From the cell containing the given text, extract its center point as [x, y] coordinate. 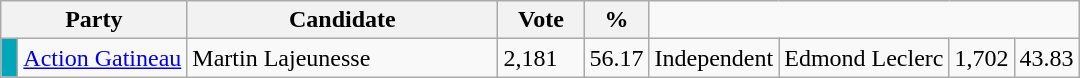
Action Gatineau [102, 58]
56.17 [616, 58]
1,702 [982, 58]
Independent [714, 58]
Edmond Leclerc [864, 58]
Vote [541, 20]
Candidate [342, 20]
% [616, 20]
2,181 [541, 58]
43.83 [1046, 58]
Party [94, 20]
Martin Lajeunesse [342, 58]
